Detect which cell encompasses the target text, then output its [X, Y] center coordinate. 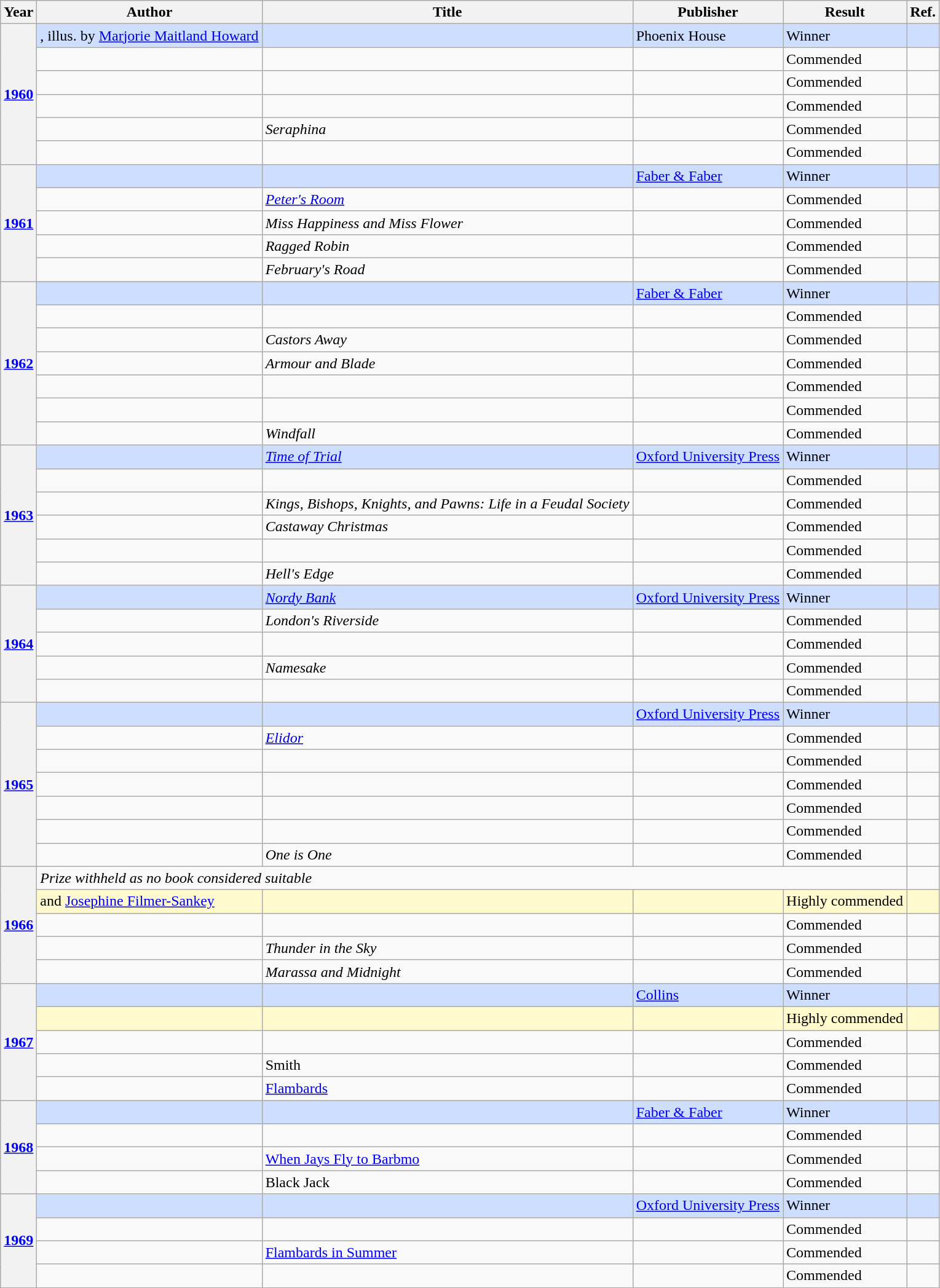
Flambards in Summer [448, 1252]
Ref. [923, 12]
Thunder in the Sky [448, 948]
Phoenix House [708, 36]
1965 [18, 784]
Miss Happiness and Miss Flower [448, 223]
Hell's Edge [448, 574]
London's Riverside [448, 620]
1961 [18, 223]
1962 [18, 363]
Author [149, 12]
Nordy Bank [448, 597]
Smith [448, 1065]
Seraphina [448, 129]
Result [845, 12]
Prize withheld as no book considered suitable [472, 878]
When Jays Fly to Barbmo [448, 1159]
1960 [18, 94]
Title [448, 12]
Black Jack [448, 1182]
Namesake [448, 667]
Flambards [448, 1089]
, illus. by Marjorie Maitland Howard [149, 36]
Peter's Room [448, 199]
1969 [18, 1241]
1967 [18, 1041]
Elidor [448, 738]
Marassa and Midnight [448, 971]
Armour and Blade [448, 363]
One is One [448, 855]
1966 [18, 925]
Collins [708, 995]
Kings, Bishops, Knights, and Pawns: Life in a Feudal Society [448, 504]
Year [18, 12]
1968 [18, 1147]
Publisher [708, 12]
Time of Trial [448, 457]
February's Road [448, 269]
1963 [18, 515]
1964 [18, 644]
and Josephine Filmer-Sankey [149, 901]
Ragged Robin [448, 246]
Castaway Christmas [448, 527]
Windfall [448, 433]
Castors Away [448, 340]
